Capture the cell that displays the provided text and extract its [x, y] central coordinate. 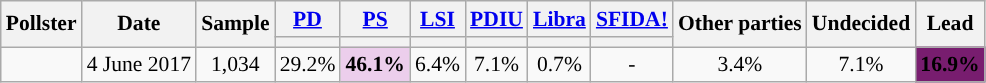
PS [374, 19]
29.2% [308, 65]
Libra [560, 19]
PD [308, 19]
SFIDA! [632, 19]
Undecided [861, 24]
46.1% [374, 65]
Sample [235, 24]
0.7% [560, 65]
Pollster [42, 24]
3.4% [740, 65]
4 June 2017 [139, 65]
Date [139, 24]
6.4% [438, 65]
Lead [950, 24]
LSI [438, 19]
- [632, 65]
Other parties [740, 24]
16.9% [950, 65]
1,034 [235, 65]
PDIU [496, 19]
